Return [X, Y] of the center of cell containing provided text 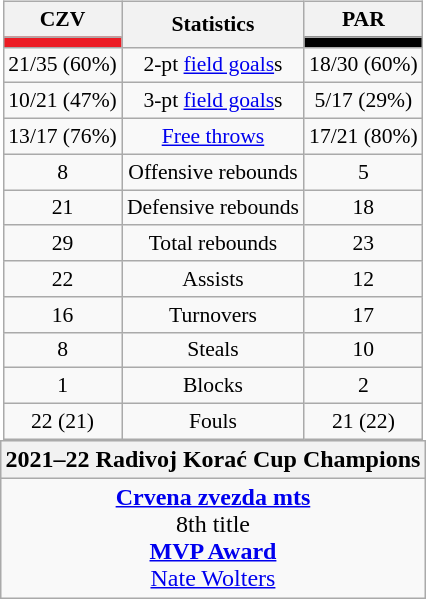
21/35 (60%) [62, 65]
PAR [364, 19]
Turnovers [213, 314]
2021–22 Radivoj Korać Cup Champions [213, 459]
Free throws [213, 136]
17/21 (80%) [364, 136]
21 [62, 208]
CZV [62, 19]
Statistics [213, 24]
3-pt field goalss [213, 101]
2 [364, 386]
23 [364, 243]
29 [62, 243]
5 [364, 172]
2-pt field goalss [213, 65]
10/21 (47%) [62, 101]
21 (22) [364, 421]
Offensive rebounds [213, 172]
Assists [213, 279]
Blocks [213, 386]
17 [364, 314]
13/17 (76%) [62, 136]
16 [62, 314]
22 [62, 279]
22 (21) [62, 421]
Steals [213, 350]
1 [62, 386]
5/17 (29%) [364, 101]
18/30 (60%) [364, 65]
Defensive rebounds [213, 208]
10 [364, 350]
18 [364, 208]
Crvena zvezda mts8th titleMVP Award Nate Wolters [213, 538]
Fouls [213, 421]
12 [364, 279]
Total rebounds [213, 243]
